Extract the (x, y) coordinate from the center of the cell holding the provided text.  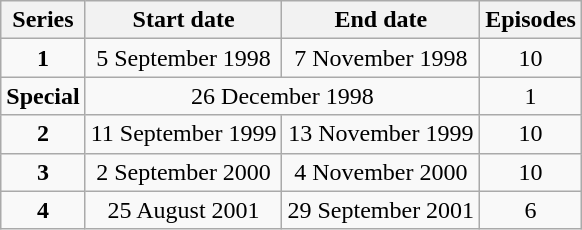
4 November 2000 (381, 172)
4 (43, 210)
6 (531, 210)
Episodes (531, 20)
3 (43, 172)
2 September 2000 (184, 172)
Start date (184, 20)
7 November 1998 (381, 58)
29 September 2001 (381, 210)
13 November 1999 (381, 134)
End date (381, 20)
5 September 1998 (184, 58)
Series (43, 20)
Special (43, 96)
25 August 2001 (184, 210)
11 September 1999 (184, 134)
26 December 1998 (282, 96)
2 (43, 134)
